From the cell containing the given text, extract its center point as (X, Y) coordinate. 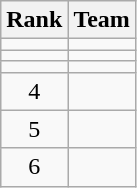
6 (34, 167)
4 (34, 91)
Rank (34, 20)
Team (102, 20)
5 (34, 129)
